From the cell containing the given text, extract its center point as (x, y) coordinate. 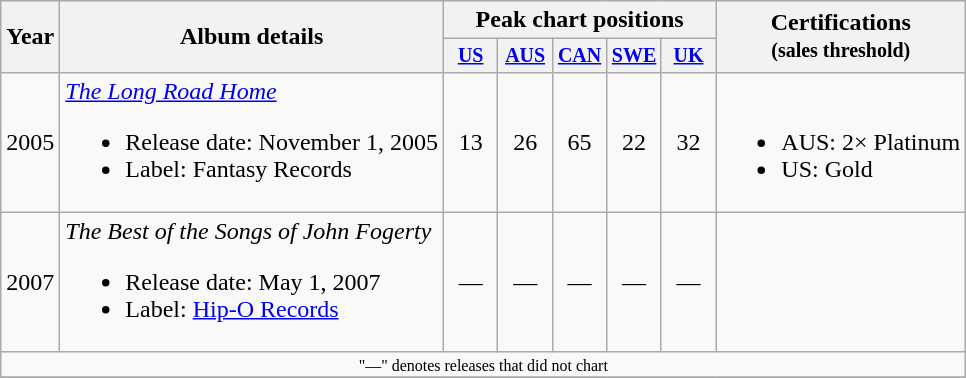
22 (634, 142)
2007 (30, 282)
Certifications(sales threshold) (841, 37)
AUS (525, 56)
26 (525, 142)
Year (30, 37)
32 (688, 142)
The Best of the Songs of John FogertyRelease date: May 1, 2007Label: Hip-O Records (252, 282)
The Long Road HomeRelease date: November 1, 2005Label: Fantasy Records (252, 142)
CAN (579, 56)
Album details (252, 37)
Peak chart positions (579, 20)
65 (579, 142)
AUS: 2× PlatinumUS: Gold (841, 142)
US (470, 56)
2005 (30, 142)
SWE (634, 56)
13 (470, 142)
"—" denotes releases that did not chart (484, 364)
UK (688, 56)
